From the cell containing the given text, extract its center point as (x, y) coordinate. 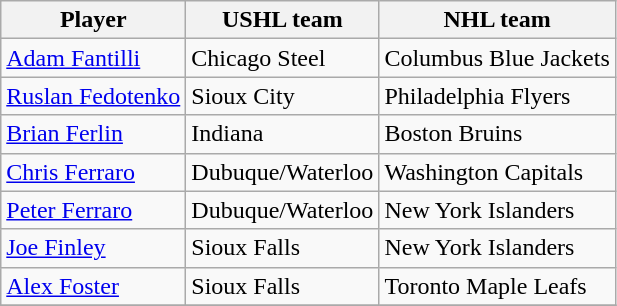
Toronto Maple Leafs (497, 286)
Indiana (282, 134)
Sioux City (282, 96)
Washington Capitals (497, 172)
Adam Fantilli (94, 58)
NHL team (497, 20)
Philadelphia Flyers (497, 96)
Chris Ferraro (94, 172)
Columbus Blue Jackets (497, 58)
Boston Bruins (497, 134)
Ruslan Fedotenko (94, 96)
Brian Ferlin (94, 134)
Alex Foster (94, 286)
USHL team (282, 20)
Chicago Steel (282, 58)
Player (94, 20)
Peter Ferraro (94, 210)
Joe Finley (94, 248)
